For the text-containing cell, return its midpoint in [X, Y] coordinate format. 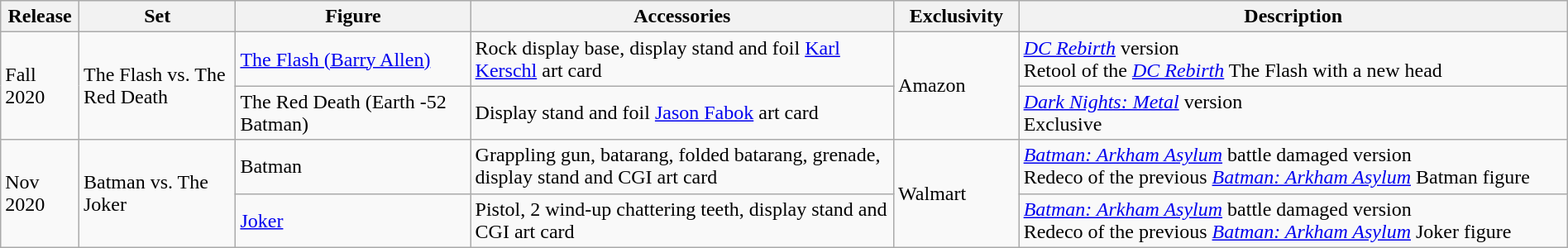
Accessories [682, 17]
Batman vs. The Joker [157, 193]
Fall 2020 [40, 86]
Display stand and foil Jason Fabok art card [682, 112]
The Flash vs. The Red Death [157, 86]
Batman: Arkham Asylum battle damaged versionRedeco of the previous Batman: Arkham Asylum Batman figure [1293, 167]
Figure [353, 17]
Release [40, 17]
Dark Nights: Metal versionExclusive [1293, 112]
Joker [353, 220]
Batman: Arkham Asylum battle damaged versionRedeco of the previous Batman: Arkham Asylum Joker figure [1293, 220]
Description [1293, 17]
DC Rebirth versionRetool of the DC Rebirth The Flash with a new head [1293, 60]
Grappling gun, batarang, folded batarang, grenade, display stand and CGI art card [682, 167]
Pistol, 2 wind-up chattering teeth, display stand and CGI art card [682, 220]
Nov 2020 [40, 193]
The Red Death (Earth -52 Batman) [353, 112]
Amazon [957, 86]
The Flash (Barry Allen) [353, 60]
Batman [353, 167]
Set [157, 17]
Walmart [957, 193]
Rock display base, display stand and foil Karl Kerschl art card [682, 60]
Exclusivity [957, 17]
